Find where the given text appears and provide that cell's center as [X, Y] coordinate. 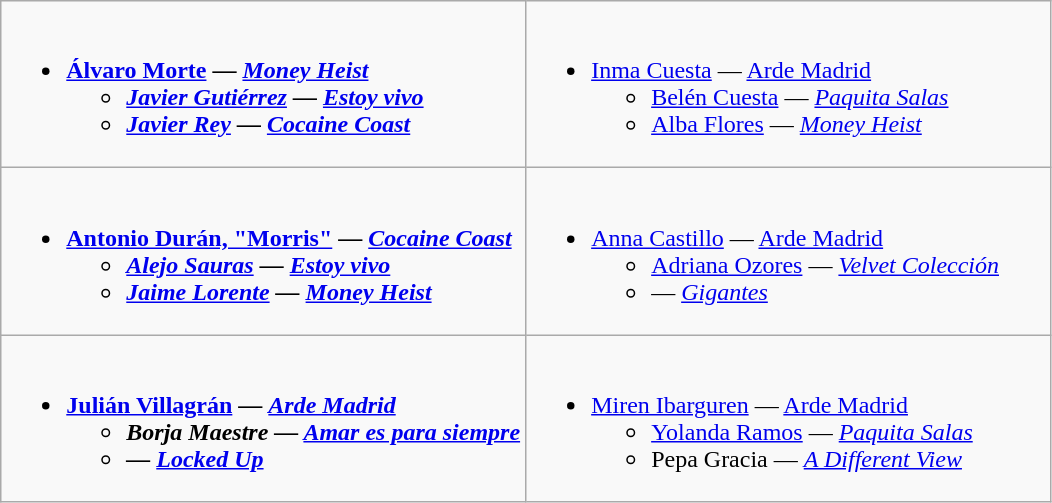
Álvaro Morte — Money HeistJavier Gutiérrez — Estoy vivoJavier Rey — Cocaine Coast [264, 84]
Miren Ibarguren — Arde MadridYolanda Ramos — Paquita SalasPepa Gracia — A Different View [788, 418]
Inma Cuesta — Arde MadridBelén Cuesta — Paquita SalasAlba Flores — Money Heist [788, 84]
Anna Castillo — Arde MadridAdriana Ozores — Velvet Colección — Gigantes [788, 252]
Julián Villagrán — Arde MadridBorja Maestre — Amar es para siempre — Locked Up [264, 418]
Antonio Durán, "Morris" — Cocaine CoastAlejo Sauras — Estoy vivoJaime Lorente — Money Heist [264, 252]
